Capture the cell that displays the provided text and extract its [x, y] central coordinate. 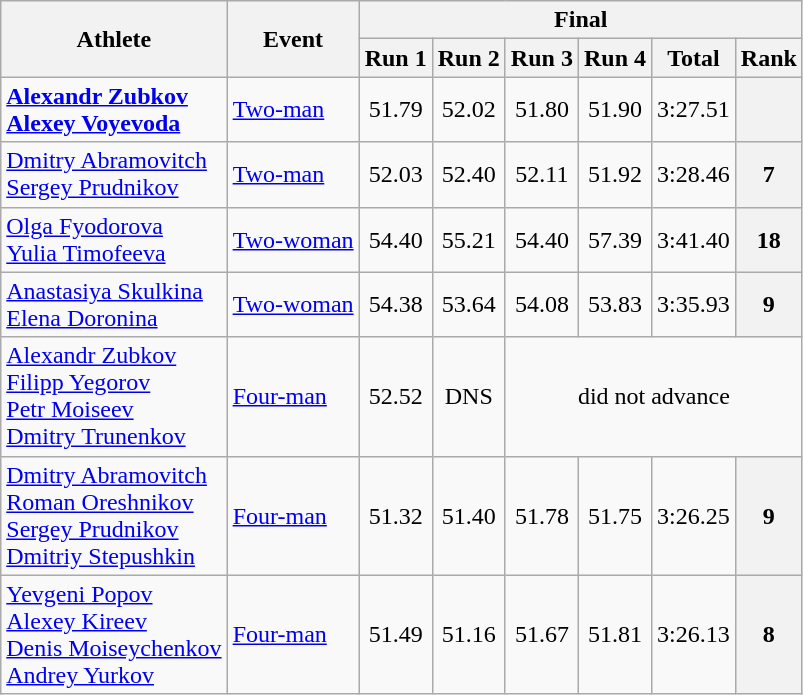
57.39 [614, 240]
51.75 [614, 516]
54.38 [396, 304]
Run 2 [468, 58]
54.08 [542, 304]
51.81 [614, 634]
51.67 [542, 634]
51.49 [396, 634]
Anastasiya SkulkinaElena Doronina [114, 304]
Yevgeni PopovAlexey KireevDenis MoiseychenkovAndrey Yurkov [114, 634]
Dmitry AbramovitchSergey Prudnikov [114, 174]
Run 4 [614, 58]
55.21 [468, 240]
Total [694, 58]
53.64 [468, 304]
Dmitry AbramovitchRoman OreshnikovSergey PrudnikovDmitriy Stepushkin [114, 516]
3:27.51 [694, 110]
51.40 [468, 516]
Alexandr ZubkovAlexey Voyevoda [114, 110]
51.32 [396, 516]
3:28.46 [694, 174]
18 [768, 240]
52.02 [468, 110]
52.52 [396, 396]
52.03 [396, 174]
51.16 [468, 634]
Run 1 [396, 58]
7 [768, 174]
52.11 [542, 174]
Rank [768, 58]
52.40 [468, 174]
did not advance [654, 396]
51.92 [614, 174]
3:26.13 [694, 634]
51.78 [542, 516]
53.83 [614, 304]
8 [768, 634]
51.80 [542, 110]
Alexandr ZubkovFilipp YegorovPetr MoiseevDmitry Trunenkov [114, 396]
Event [293, 39]
3:26.25 [694, 516]
Olga FyodorovaYulia Timofeeva [114, 240]
Athlete [114, 39]
3:35.93 [694, 304]
3:41.40 [694, 240]
Run 3 [542, 58]
51.90 [614, 110]
DNS [468, 396]
Final [580, 20]
51.79 [396, 110]
